Return [x, y] of the center of cell containing provided text 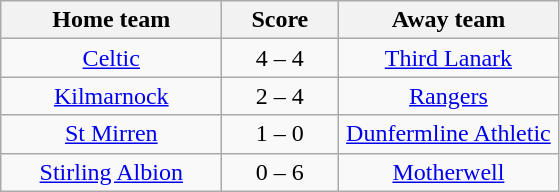
Dunfermline Athletic [448, 134]
1 – 0 [280, 134]
St Mirren [112, 134]
0 – 6 [280, 172]
Stirling Albion [112, 172]
Celtic [112, 58]
Away team [448, 20]
4 – 4 [280, 58]
Third Lanark [448, 58]
Rangers [448, 96]
Kilmarnock [112, 96]
Home team [112, 20]
Score [280, 20]
2 – 4 [280, 96]
Motherwell [448, 172]
